Scan for the cell matching the given text and deliver its [X, Y] coordinate at center. 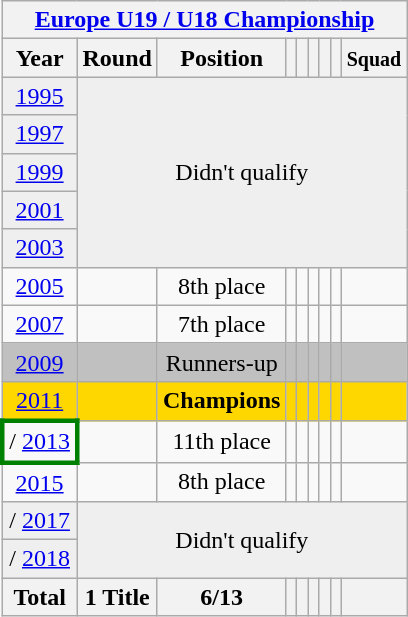
7th place [221, 324]
6/13 [221, 597]
Total [40, 597]
2011 [40, 401]
1999 [40, 172]
2009 [40, 362]
1995 [40, 96]
2001 [40, 210]
2007 [40, 324]
Champions [221, 401]
Runners-up [221, 362]
1 Title [117, 597]
Year [40, 58]
2015 [40, 482]
Position [221, 58]
/ 2018 [40, 559]
Round [117, 58]
/ 2013 [40, 442]
2005 [40, 286]
Squad [374, 58]
11th place [221, 442]
/ 2017 [40, 521]
Europe U19 / U18 Championship [204, 20]
2003 [40, 248]
1997 [40, 134]
